Locate the cell with the specified text and output its [X, Y] center coordinate. 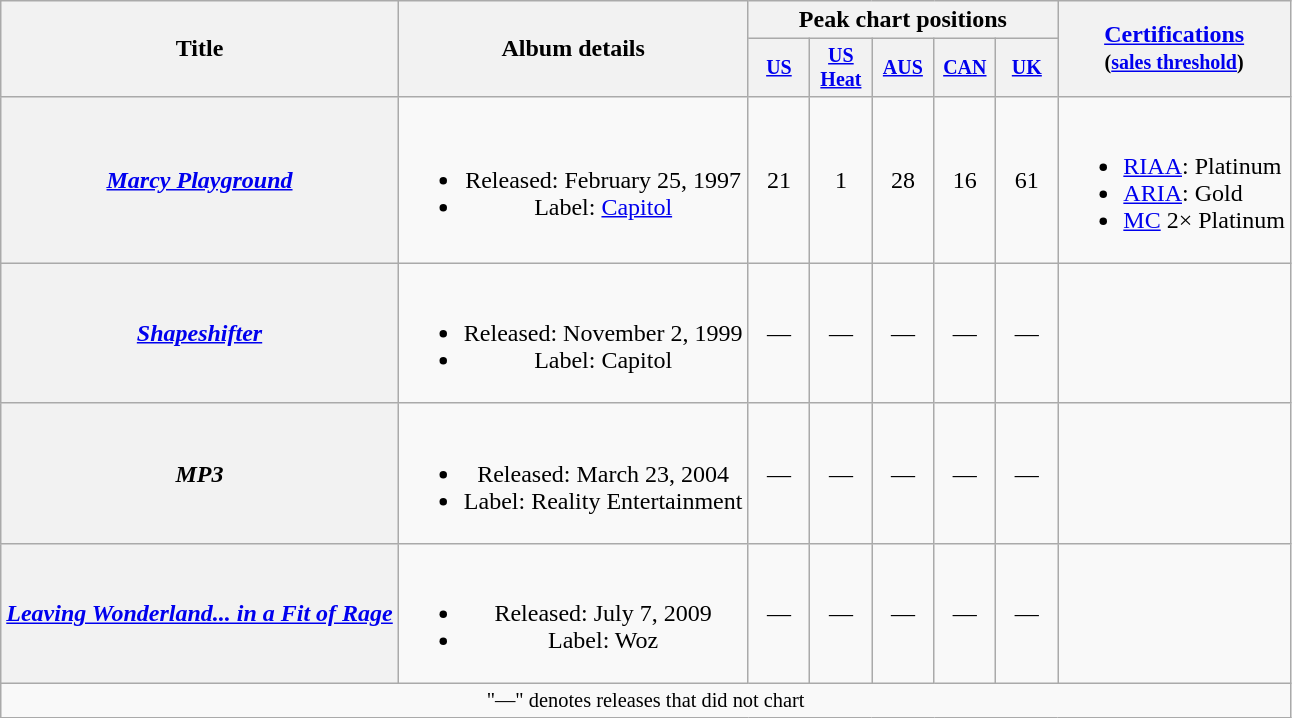
RIAA: PlatinumARIA: GoldMC 2× Platinum [1174, 180]
16 [965, 180]
US Heat [841, 68]
Shapeshifter [200, 333]
28 [903, 180]
61 [1027, 180]
Title [200, 49]
Released: November 2, 1999Label: Capitol [573, 333]
Album details [573, 49]
21 [779, 180]
Released: July 7, 2009Label: Woz [573, 613]
Marcy Playground [200, 180]
Certifications(sales threshold) [1174, 49]
CAN [965, 68]
MP3 [200, 473]
1 [841, 180]
AUS [903, 68]
Released: March 23, 2004Label: Reality Entertainment [573, 473]
UK [1027, 68]
Peak chart positions [903, 20]
Leaving Wonderland... in a Fit of Rage [200, 613]
"—" denotes releases that did not chart [646, 701]
Released: February 25, 1997Label: Capitol [573, 180]
US [779, 68]
